For the text-containing cell, return its midpoint in [X, Y] coordinate format. 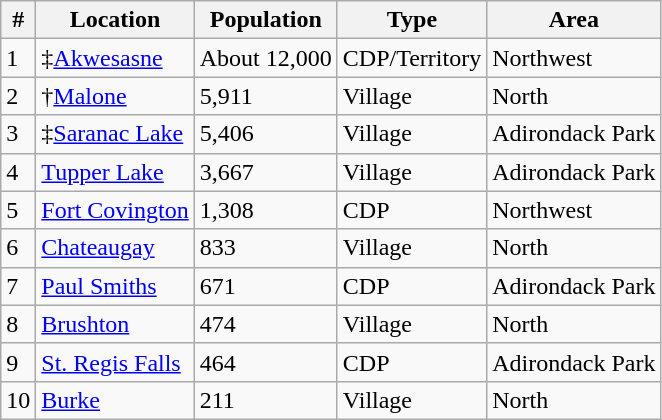
# [18, 20]
3 [18, 134]
1 [18, 58]
1,308 [266, 210]
5 [18, 210]
2 [18, 96]
‡Akwesasne [115, 58]
3,667 [266, 172]
Burke [115, 400]
6 [18, 248]
5,406 [266, 134]
Population [266, 20]
833 [266, 248]
‡Saranac Lake [115, 134]
474 [266, 324]
†Malone [115, 96]
7 [18, 286]
671 [266, 286]
464 [266, 362]
CDP/Territory [412, 58]
Tupper Lake [115, 172]
Paul Smiths [115, 286]
Chateaugay [115, 248]
Fort Covington [115, 210]
Location [115, 20]
St. Regis Falls [115, 362]
10 [18, 400]
4 [18, 172]
8 [18, 324]
5,911 [266, 96]
9 [18, 362]
211 [266, 400]
Type [412, 20]
About 12,000 [266, 58]
Area [574, 20]
Brushton [115, 324]
